Capture the cell that displays the provided text and extract its [X, Y] central coordinate. 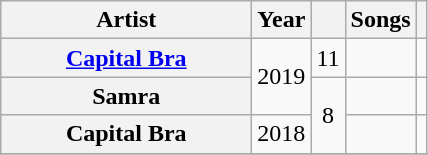
2019 [282, 77]
Year [282, 20]
Artist [126, 20]
8 [328, 115]
2018 [282, 134]
Samra [126, 96]
11 [328, 58]
Songs [380, 20]
